Return [x, y] of the center of cell containing provided text 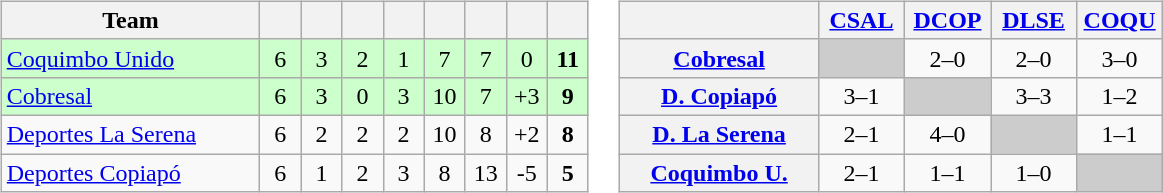
Deportes Copiapó [130, 173]
1–0 [1033, 173]
D. Copiapó [720, 96]
9 [568, 96]
Coquimbo U. [720, 173]
Team [130, 20]
1–2 [1120, 96]
3–0 [1120, 58]
11 [568, 58]
-5 [526, 173]
3–3 [1033, 96]
Deportes La Serena [130, 134]
Coquimbo Unido [130, 58]
5 [568, 173]
+3 [526, 96]
DLSE [1033, 20]
+2 [526, 134]
COQU [1120, 20]
3–1 [861, 96]
4–0 [947, 134]
DCOP [947, 20]
D. La Serena [720, 134]
13 [486, 173]
CSAL [861, 20]
